Capture the cell that displays the provided text and extract its (x, y) central coordinate. 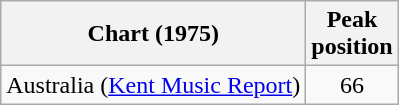
Australia (Kent Music Report) (154, 85)
Peak position (352, 34)
Chart (1975) (154, 34)
66 (352, 85)
